Detect which cell encompasses the target text, then output its (X, Y) center coordinate. 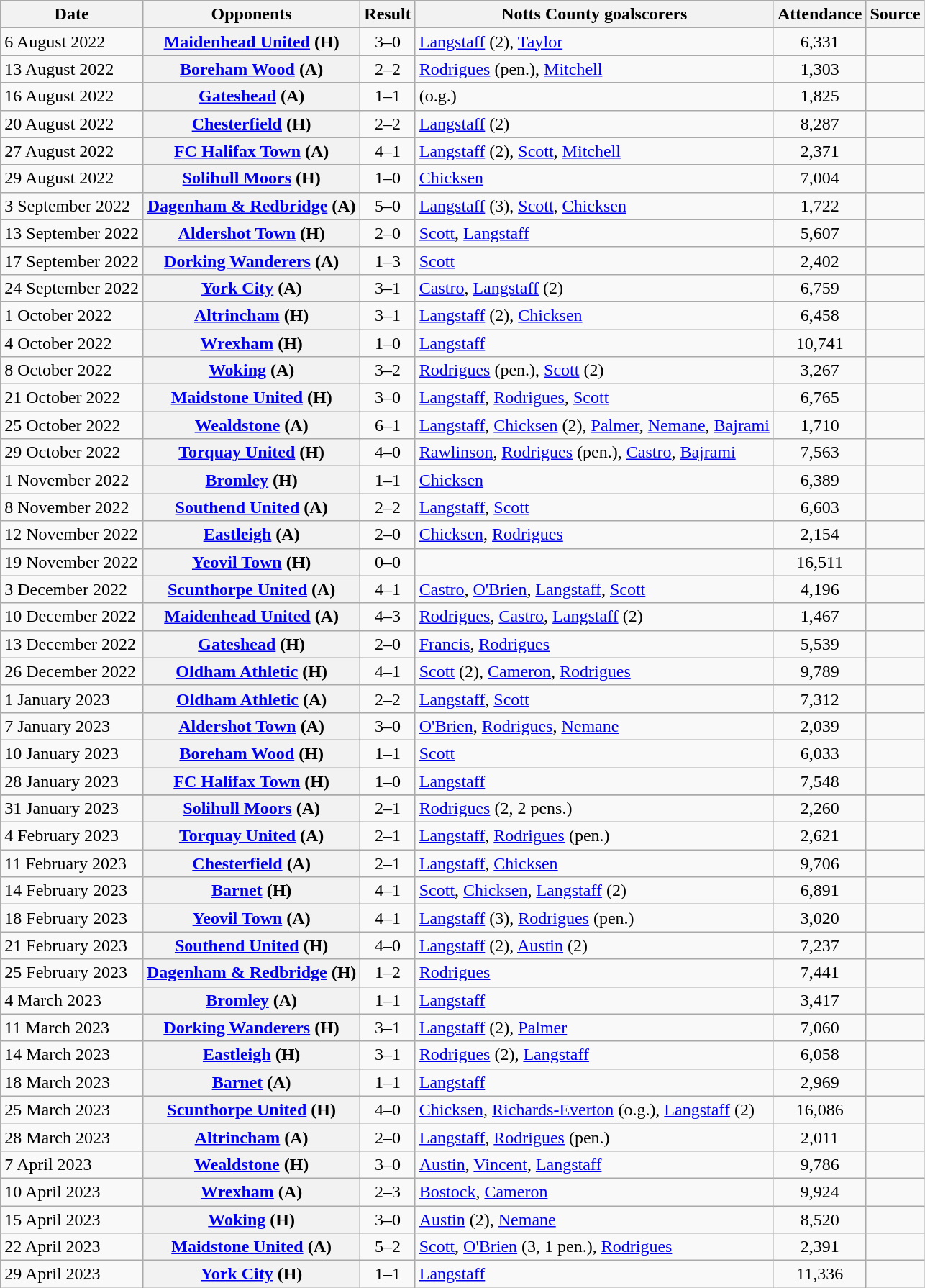
16,511 (819, 562)
Attendance (819, 14)
13 August 2022 (72, 69)
Oldham Athletic (H) (251, 671)
1,825 (819, 96)
3 December 2022 (72, 589)
Woking (H) (251, 1220)
Yeovil Town (A) (251, 918)
4 February 2023 (72, 836)
14 March 2023 (72, 1055)
10 December 2022 (72, 617)
6,891 (819, 891)
Scott, Chicksen, Langstaff (2) (594, 891)
O'Brien, Rodrigues, Nemane (594, 726)
7,548 (819, 781)
Wealdstone (H) (251, 1164)
2,402 (819, 260)
Langstaff, Rodrigues, Scott (594, 398)
Rodrigues (pen.), Scott (2) (594, 371)
Oldham Athletic (A) (251, 699)
4–3 (388, 617)
Langstaff, Chicksen (2), Palmer, Nemane, Bajrami (594, 425)
2,011 (819, 1137)
6,058 (819, 1055)
Langstaff (3), Scott, Chicksen (594, 206)
29 October 2022 (72, 453)
6,033 (819, 753)
Altrincham (A) (251, 1137)
Castro, O'Brien, Langstaff, Scott (594, 589)
9,706 (819, 863)
Langstaff (2), Scott, Mitchell (594, 151)
Southend United (H) (251, 945)
4 October 2022 (72, 343)
18 February 2023 (72, 918)
FC Halifax Town (A) (251, 151)
6–1 (388, 425)
28 January 2023 (72, 781)
Castro, Langstaff (2) (594, 288)
9,786 (819, 1164)
Dagenham & Redbridge (H) (251, 973)
Maidstone United (H) (251, 398)
12 November 2022 (72, 535)
Langstaff (3), Rodrigues (pen.) (594, 918)
Eastleigh (A) (251, 535)
Maidstone United (A) (251, 1247)
0–0 (388, 562)
Boreham Wood (A) (251, 69)
(o.g.) (594, 96)
Dagenham & Redbridge (A) (251, 206)
Solihull Moors (A) (251, 809)
17 September 2022 (72, 260)
6 August 2022 (72, 42)
3,417 (819, 1000)
Langstaff (2), Chicksen (594, 315)
Wrexham (H) (251, 343)
Langstaff (2) (594, 124)
25 October 2022 (72, 425)
21 October 2022 (72, 398)
Eastleigh (H) (251, 1055)
7 January 2023 (72, 726)
1 October 2022 (72, 315)
6,759 (819, 288)
York City (A) (251, 288)
5,607 (819, 233)
31 January 2023 (72, 809)
10,741 (819, 343)
11,336 (819, 1274)
9,924 (819, 1192)
Woking (A) (251, 371)
11 February 2023 (72, 863)
Scott, Langstaff (594, 233)
2,371 (819, 151)
1–2 (388, 973)
1,303 (819, 69)
3–2 (388, 371)
Torquay United (A) (251, 836)
7,004 (819, 178)
14 February 2023 (72, 891)
Solihull Moors (H) (251, 178)
Scunthorpe United (H) (251, 1110)
Dorking Wanderers (H) (251, 1028)
16 August 2022 (72, 96)
2,621 (819, 836)
1 January 2023 (72, 699)
Source (895, 14)
26 December 2022 (72, 671)
22 April 2023 (72, 1247)
6,389 (819, 480)
7,312 (819, 699)
18 March 2023 (72, 1082)
Scunthorpe United (A) (251, 589)
Barnet (H) (251, 891)
Boreham Wood (H) (251, 753)
Francis, Rodrigues (594, 644)
11 March 2023 (72, 1028)
16,086 (819, 1110)
Opponents (251, 14)
25 March 2023 (72, 1110)
Rodrigues (pen.), Mitchell (594, 69)
Rodrigues (2, 2 pens.) (594, 809)
Austin, Vincent, Langstaff (594, 1164)
Langstaff (2), Austin (2) (594, 945)
Bromley (A) (251, 1000)
Maidenhead United (A) (251, 617)
13 December 2022 (72, 644)
Wealdstone (A) (251, 425)
8,520 (819, 1220)
1,710 (819, 425)
19 November 2022 (72, 562)
1 November 2022 (72, 480)
3,267 (819, 371)
FC Halifax Town (H) (251, 781)
Langstaff (2), Taylor (594, 42)
Austin (2), Nemane (594, 1220)
13 September 2022 (72, 233)
Altrincham (H) (251, 315)
Scott (2), Cameron, Rodrigues (594, 671)
Yeovil Town (H) (251, 562)
21 February 2023 (72, 945)
7,563 (819, 453)
Chicksen, Rodrigues (594, 535)
7,237 (819, 945)
Dorking Wanderers (A) (251, 260)
Maidenhead United (H) (251, 42)
15 April 2023 (72, 1220)
10 January 2023 (72, 753)
Rawlinson, Rodrigues (pen.), Castro, Bajrami (594, 453)
Rodrigues (594, 973)
Gateshead (A) (251, 96)
27 August 2022 (72, 151)
25 February 2023 (72, 973)
Rodrigues, Castro, Langstaff (2) (594, 617)
6,765 (819, 398)
2,391 (819, 1247)
5–2 (388, 1247)
Gateshead (H) (251, 644)
2,039 (819, 726)
1,722 (819, 206)
Barnet (A) (251, 1082)
Chicksen, Richards-Everton (o.g.), Langstaff (2) (594, 1110)
Result (388, 14)
5,539 (819, 644)
7,060 (819, 1028)
6,458 (819, 315)
Date (72, 14)
Langstaff, Chicksen (594, 863)
4,196 (819, 589)
8 October 2022 (72, 371)
28 March 2023 (72, 1137)
6,331 (819, 42)
Scott, O'Brien (3, 1 pen.), Rodrigues (594, 1247)
Bostock, Cameron (594, 1192)
Langstaff (2), Palmer (594, 1028)
20 August 2022 (72, 124)
6,603 (819, 507)
5–0 (388, 206)
Wrexham (A) (251, 1192)
Notts County goalscorers (594, 14)
York City (H) (251, 1274)
24 September 2022 (72, 288)
3 September 2022 (72, 206)
2,969 (819, 1082)
1–3 (388, 260)
8 November 2022 (72, 507)
10 April 2023 (72, 1192)
2,260 (819, 809)
29 August 2022 (72, 178)
Chesterfield (A) (251, 863)
7 April 2023 (72, 1164)
Aldershot Town (H) (251, 233)
Torquay United (H) (251, 453)
2,154 (819, 535)
Aldershot Town (A) (251, 726)
Chesterfield (H) (251, 124)
Bromley (H) (251, 480)
7,441 (819, 973)
1,467 (819, 617)
2–3 (388, 1192)
Southend United (A) (251, 507)
9,789 (819, 671)
3,020 (819, 918)
29 April 2023 (72, 1274)
8,287 (819, 124)
4 March 2023 (72, 1000)
Rodrigues (2), Langstaff (594, 1055)
